Capture the cell that displays the provided text and extract its [X, Y] central coordinate. 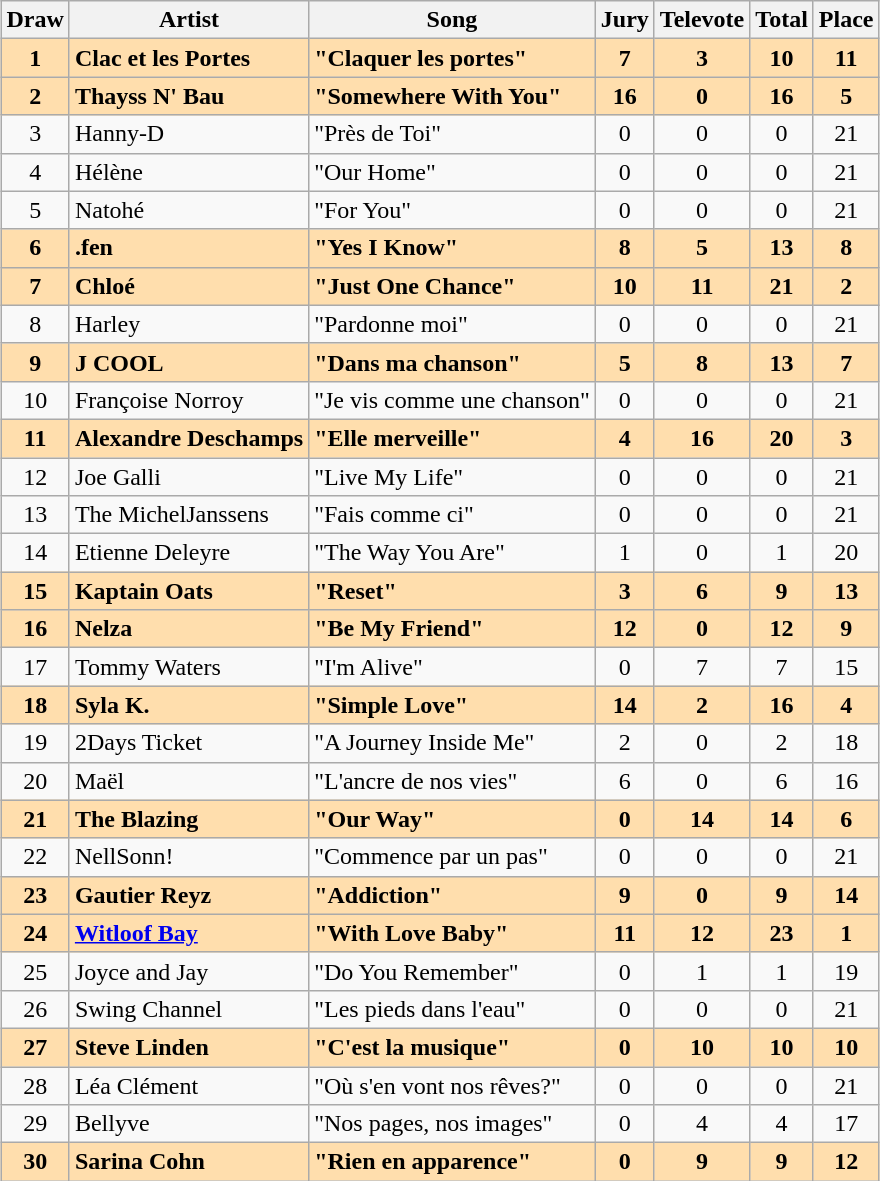
"Addiction" [452, 895]
"Yes I Know" [452, 248]
"Fais comme ci" [452, 515]
"L'ancre de nos vies" [452, 781]
27 [35, 1047]
29 [35, 1124]
"Just One Chance" [452, 286]
Artist [188, 20]
"Les pieds dans l'eau" [452, 1009]
NellSonn! [188, 857]
Gautier Reyz [188, 895]
"Somewhere With You" [452, 96]
Clac et les Portes [188, 58]
Hélène [188, 172]
26 [35, 1009]
Sarina Cohn [188, 1162]
"Nos pages, nos images" [452, 1124]
Chloé [188, 286]
25 [35, 971]
Etienne Deleyre [188, 553]
"Commence par un pas" [452, 857]
Steve Linden [188, 1047]
"Dans ma chanson" [452, 362]
.fen [188, 248]
"Où s'en vont nos rêves?" [452, 1085]
28 [35, 1085]
Hanny-D [188, 134]
Jury [624, 20]
Joyce and Jay [188, 971]
"The Way You Are" [452, 553]
Total [782, 20]
"C'est la musique" [452, 1047]
"Je vis comme une chanson" [452, 400]
Song [452, 20]
22 [35, 857]
Thayss N' Bau [188, 96]
Bellyve [188, 1124]
"Our Way" [452, 819]
24 [35, 933]
"Près de Toi" [452, 134]
The Blazing [188, 819]
The MichelJanssens [188, 515]
J COOL [188, 362]
Swing Channel [188, 1009]
Draw [35, 20]
Nelza [188, 629]
"Elle merveille" [452, 438]
"For You" [452, 210]
"Rien en apparence" [452, 1162]
Tommy Waters [188, 667]
"Do You Remember" [452, 971]
"Claquer les portes" [452, 58]
"With Love Baby" [452, 933]
"Reset" [452, 591]
"Our Home" [452, 172]
Harley [188, 324]
"Be My Friend" [452, 629]
Léa Clément [188, 1085]
Syla K. [188, 705]
Televote [702, 20]
Place [846, 20]
"Pardonne moi" [452, 324]
"Simple Love" [452, 705]
Maël [188, 781]
"I'm Alive" [452, 667]
Françoise Norroy [188, 400]
Alexandre Deschamps [188, 438]
"Live My Life" [452, 477]
Natohé [188, 210]
30 [35, 1162]
Joe Galli [188, 477]
"A Journey Inside Me" [452, 743]
Witloof Bay [188, 933]
Kaptain Oats [188, 591]
2Days Ticket [188, 743]
